Capture the cell that displays the provided text and extract its [x, y] central coordinate. 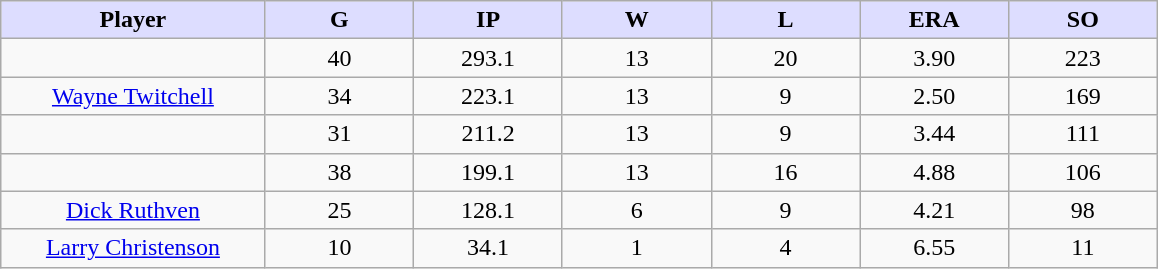
98 [1084, 210]
223.1 [488, 96]
4.88 [934, 172]
20 [786, 58]
293.1 [488, 58]
SO [1084, 20]
G [340, 20]
6.55 [934, 248]
10 [340, 248]
Player [133, 20]
169 [1084, 96]
34 [340, 96]
211.2 [488, 134]
3.44 [934, 134]
Wayne Twitchell [133, 96]
111 [1084, 134]
2.50 [934, 96]
31 [340, 134]
106 [1084, 172]
1 [636, 248]
4.21 [934, 210]
128.1 [488, 210]
Dick Ruthven [133, 210]
223 [1084, 58]
11 [1084, 248]
6 [636, 210]
ERA [934, 20]
34.1 [488, 248]
Larry Christenson [133, 248]
199.1 [488, 172]
IP [488, 20]
40 [340, 58]
W [636, 20]
3.90 [934, 58]
25 [340, 210]
38 [340, 172]
4 [786, 248]
L [786, 20]
16 [786, 172]
